Capture the cell that displays the provided text and extract its [x, y] central coordinate. 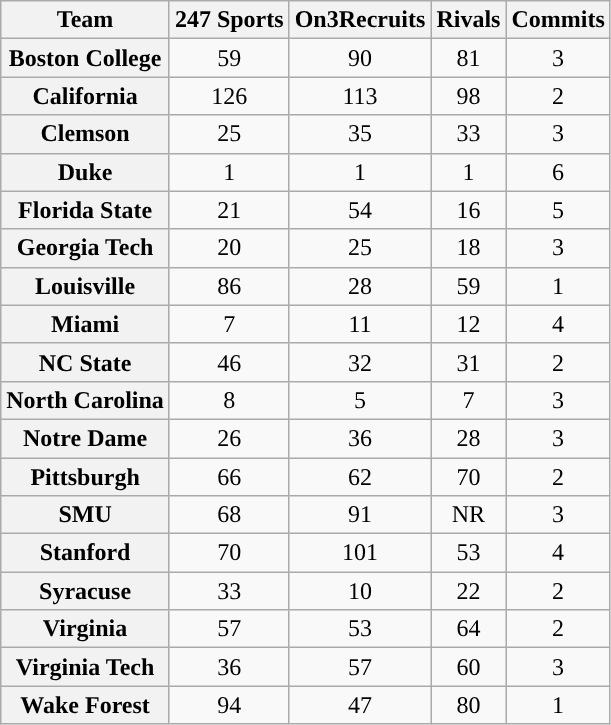
21 [229, 210]
64 [468, 629]
Pittsburgh [86, 477]
Rivals [468, 20]
Virginia [86, 629]
35 [360, 134]
12 [468, 324]
Louisville [86, 286]
Duke [86, 172]
101 [360, 553]
46 [229, 362]
60 [468, 667]
California [86, 96]
Team [86, 20]
247 Sports [229, 20]
Stanford [86, 553]
31 [468, 362]
NC State [86, 362]
6 [558, 172]
Florida State [86, 210]
86 [229, 286]
126 [229, 96]
113 [360, 96]
Virginia Tech [86, 667]
22 [468, 591]
98 [468, 96]
66 [229, 477]
10 [360, 591]
94 [229, 705]
Syracuse [86, 591]
11 [360, 324]
Notre Dame [86, 438]
20 [229, 248]
NR [468, 515]
Miami [86, 324]
91 [360, 515]
Commits [558, 20]
32 [360, 362]
47 [360, 705]
80 [468, 705]
On3Recruits [360, 20]
Clemson [86, 134]
North Carolina [86, 400]
18 [468, 248]
68 [229, 515]
SMU [86, 515]
Boston College [86, 58]
8 [229, 400]
90 [360, 58]
54 [360, 210]
81 [468, 58]
16 [468, 210]
26 [229, 438]
Georgia Tech [86, 248]
Wake Forest [86, 705]
62 [360, 477]
